Pinpoint the cell where the given text exists, returning its (x, y) midpoint coordinate. 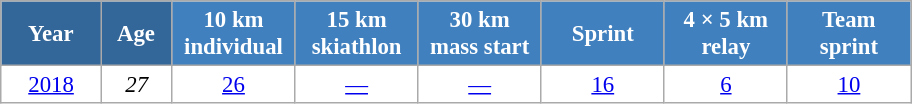
30 km mass start (480, 34)
Year (52, 34)
2018 (52, 85)
26 (234, 85)
Sprint (602, 34)
6 (726, 85)
Team sprint (848, 34)
16 (602, 85)
Age (136, 34)
27 (136, 85)
10 (848, 85)
4 × 5 km relay (726, 34)
10 km individual (234, 34)
15 km skiathlon (356, 34)
